Provide the [x, y] coordinate of the cell's center where the given text is located.  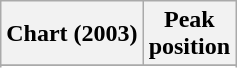
Chart (2003) [72, 34]
Peakposition [189, 34]
